Find where the given text appears and provide that cell's center as [x, y] coordinate. 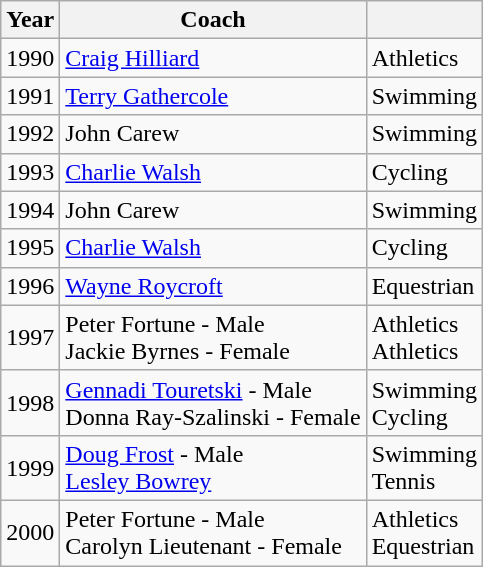
Peter Fortune - Male Jackie Byrnes - Female [213, 338]
Year [30, 20]
Wayne Roycroft [213, 286]
1995 [30, 248]
Doug Frost - Male Lesley Bowrey [213, 468]
Swimming Tennis [424, 468]
2000 [30, 532]
1994 [30, 210]
Craig Hilliard [213, 58]
1990 [30, 58]
1996 [30, 286]
Athletics Equestrian [424, 532]
1999 [30, 468]
Terry Gathercole [213, 96]
Coach [213, 20]
Equestrian [424, 286]
Swimming Cycling [424, 402]
1997 [30, 338]
1991 [30, 96]
1992 [30, 134]
Peter Fortune - Male Carolyn Lieutenant - Female [213, 532]
Gennadi Touretski - Male Donna Ray-Szalinski - Female [213, 402]
1998 [30, 402]
Athletics [424, 58]
1993 [30, 172]
Athletics Athletics [424, 338]
